From the cell containing the given text, extract its center point as (X, Y) coordinate. 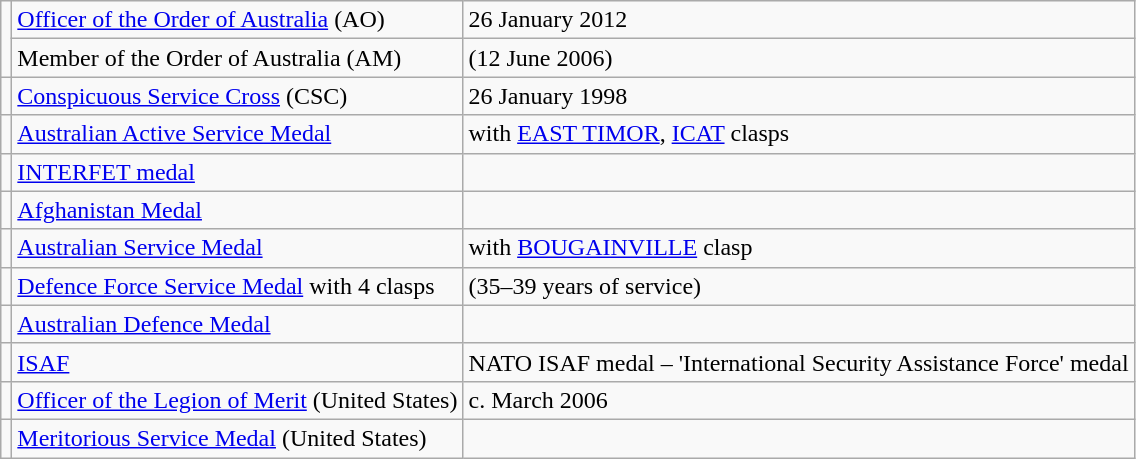
Officer of the Order of Australia (AO) (238, 20)
Member of the Order of Australia (AM) (238, 58)
Officer of the Legion of Merit (United States) (238, 400)
with BOUGAINVILLE clasp (798, 248)
ISAF (238, 362)
26 January 2012 (798, 20)
Meritorious Service Medal (United States) (238, 438)
Afghanistan Medal (238, 210)
Defence Force Service Medal with 4 clasps (238, 286)
Australian Defence Medal (238, 324)
(12 June 2006) (798, 58)
(35–39 years of service) (798, 286)
with EAST TIMOR, ICAT clasps (798, 134)
Australian Service Medal (238, 248)
NATO ISAF medal – 'International Security Assistance Force' medal (798, 362)
INTERFET medal (238, 172)
Australian Active Service Medal (238, 134)
c. March 2006 (798, 400)
26 January 1998 (798, 96)
Conspicuous Service Cross (CSC) (238, 96)
